Return (x, y) of the center of cell containing provided text 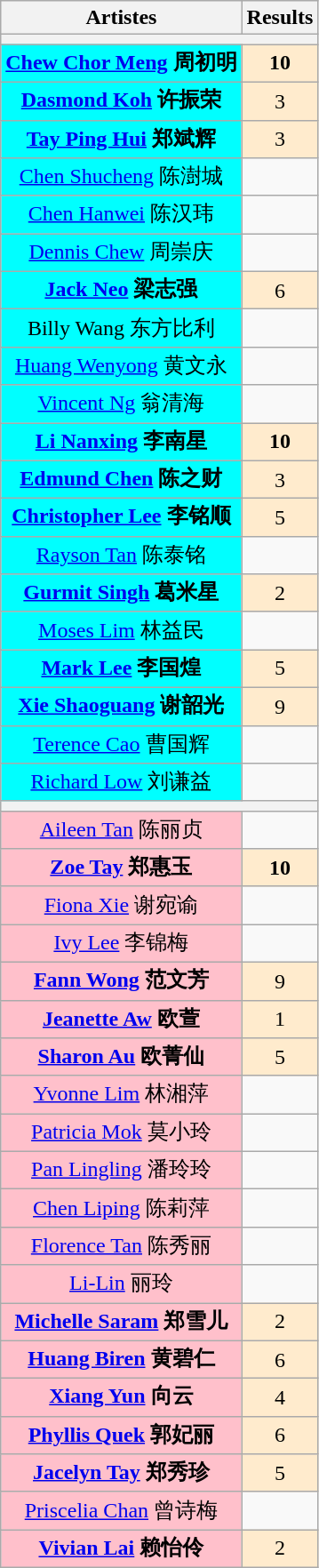
Li Nanxing 李南星 (121, 443)
Chen Hanwei 陈汉玮 (121, 215)
Yvonne Lim 林湘萍 (121, 1095)
Rayson Tan 陈泰铭 (121, 555)
Fann Wong 范文芳 (121, 981)
Chen Liping 陈莉萍 (121, 1209)
Huang Biren 黄碧仁 (121, 1360)
Li-Lin 丽玲 (121, 1284)
4 (280, 1397)
Edmund Chen 陈之财 (121, 480)
Jack Neo 梁志强 (121, 290)
Huang Wenyong 黄文永 (121, 366)
Christopher Lee 李铭顺 (121, 517)
Phyllis Quek 郭妃丽 (121, 1435)
Zoe Tay 郑惠玉 (121, 868)
Florence Tan 陈秀丽 (121, 1246)
Vivian Lai 赖怡伶 (121, 1548)
Xie Shaoguang 谢韶光 (121, 706)
Patricia Mok 莫小玲 (121, 1132)
Artistes (121, 18)
Xiang Yun 向云 (121, 1397)
Jeanette Aw 欧萱 (121, 1019)
Mark Lee 李国煌 (121, 668)
Sharon Au 欧菁仙 (121, 1058)
Pan Lingling 潘玲玲 (121, 1170)
Moses Lim 林益民 (121, 631)
1 (280, 1019)
Richard Low 刘谦益 (121, 782)
Chen Shucheng 陈澍城 (121, 178)
Vincent Ng 翁清海 (121, 404)
Terence Cao 曹国辉 (121, 745)
Ivy Lee 李锦梅 (121, 944)
Gurmit Singh 葛米星 (121, 594)
Aileen Tan 陈丽贞 (121, 830)
Chew Chor Meng 周初明 (121, 64)
Dennis Chew 周崇庆 (121, 252)
Tay Ping Hui 郑斌辉 (121, 139)
Michelle Saram 郑雪儿 (121, 1323)
Jacelyn Tay 郑秀珍 (121, 1474)
Fiona Xie 谢宛谕 (121, 905)
Priscelia Chan 曾诗梅 (121, 1511)
Billy Wang 东方比利 (121, 329)
Dasmond Koh 许振荣 (121, 101)
Results (280, 18)
